From the cell containing the given text, extract its center point as (x, y) coordinate. 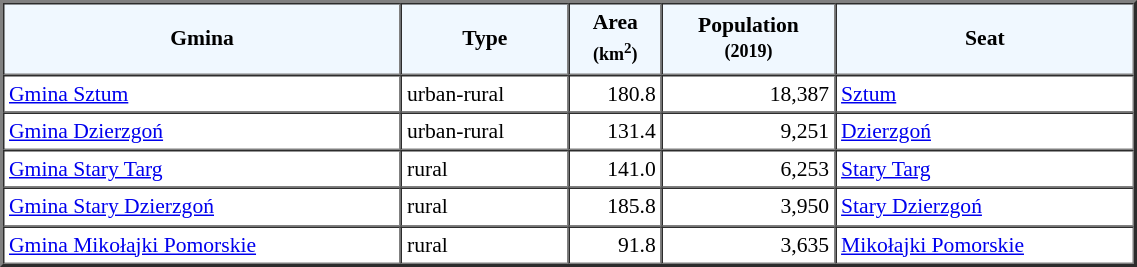
131.4 (616, 131)
6,253 (748, 169)
Type (485, 38)
Gmina Dzierzgoń (202, 131)
Gmina Mikołajki Pomorskie (202, 245)
185.8 (616, 207)
Population(2019) (748, 38)
Seat (985, 38)
18,387 (748, 93)
Gmina Sztum (202, 93)
Sztum (985, 93)
3,950 (748, 207)
Gmina Stary Targ (202, 169)
180.8 (616, 93)
91.8 (616, 245)
141.0 (616, 169)
Area(km2) (616, 38)
Gmina Stary Dzierzgoń (202, 207)
Stary Targ (985, 169)
Stary Dzierzgoń (985, 207)
Mikołajki Pomorskie (985, 245)
9,251 (748, 131)
3,635 (748, 245)
Gmina (202, 38)
Dzierzgoń (985, 131)
